Determine the (X, Y) coordinate at the center of the cell enclosing the given text.  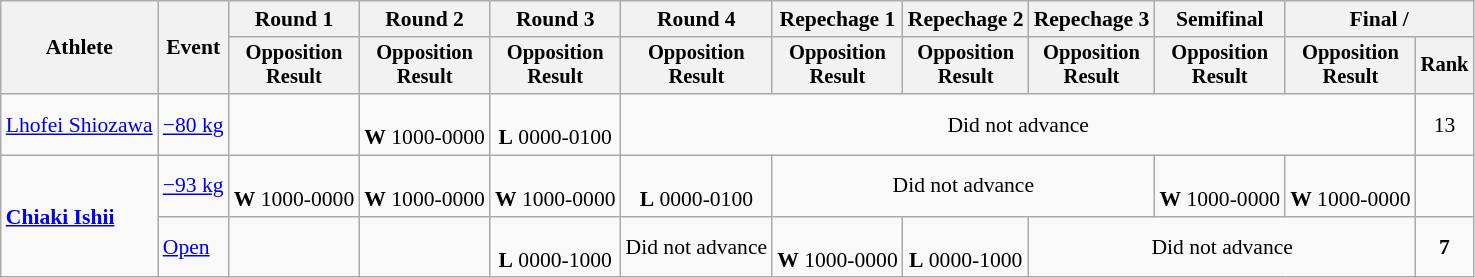
−80 kg (194, 124)
Repechage 3 (1092, 19)
Event (194, 48)
Athlete (80, 48)
Final / (1379, 19)
13 (1445, 124)
7 (1445, 248)
Lhofei Shiozawa (80, 124)
Repechage 2 (966, 19)
Round 3 (556, 19)
Rank (1445, 66)
Round 4 (697, 19)
Chiaki Ishii (80, 217)
Repechage 1 (838, 19)
Round 1 (294, 19)
Round 2 (424, 19)
Semifinal (1220, 19)
Open (194, 248)
−93 kg (194, 186)
